Return the (X, Y) coordinate for the center point of the cell that contains the specified text.  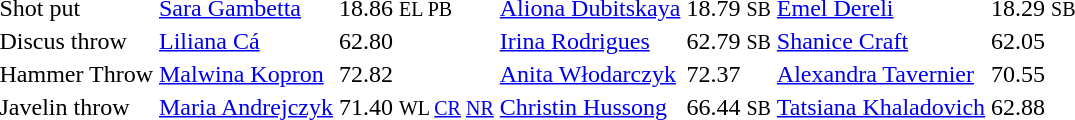
Anita Włodarczyk (590, 74)
Malwina Kopron (246, 74)
Shanice Craft (880, 41)
62.80 (416, 41)
Alexandra Tavernier (880, 74)
Irina Rodrigues (590, 41)
72.37 (728, 74)
Liliana Cá (246, 41)
62.79 SB (728, 41)
72.82 (416, 74)
